Locate the cell with the specified text and output its (x, y) center coordinate. 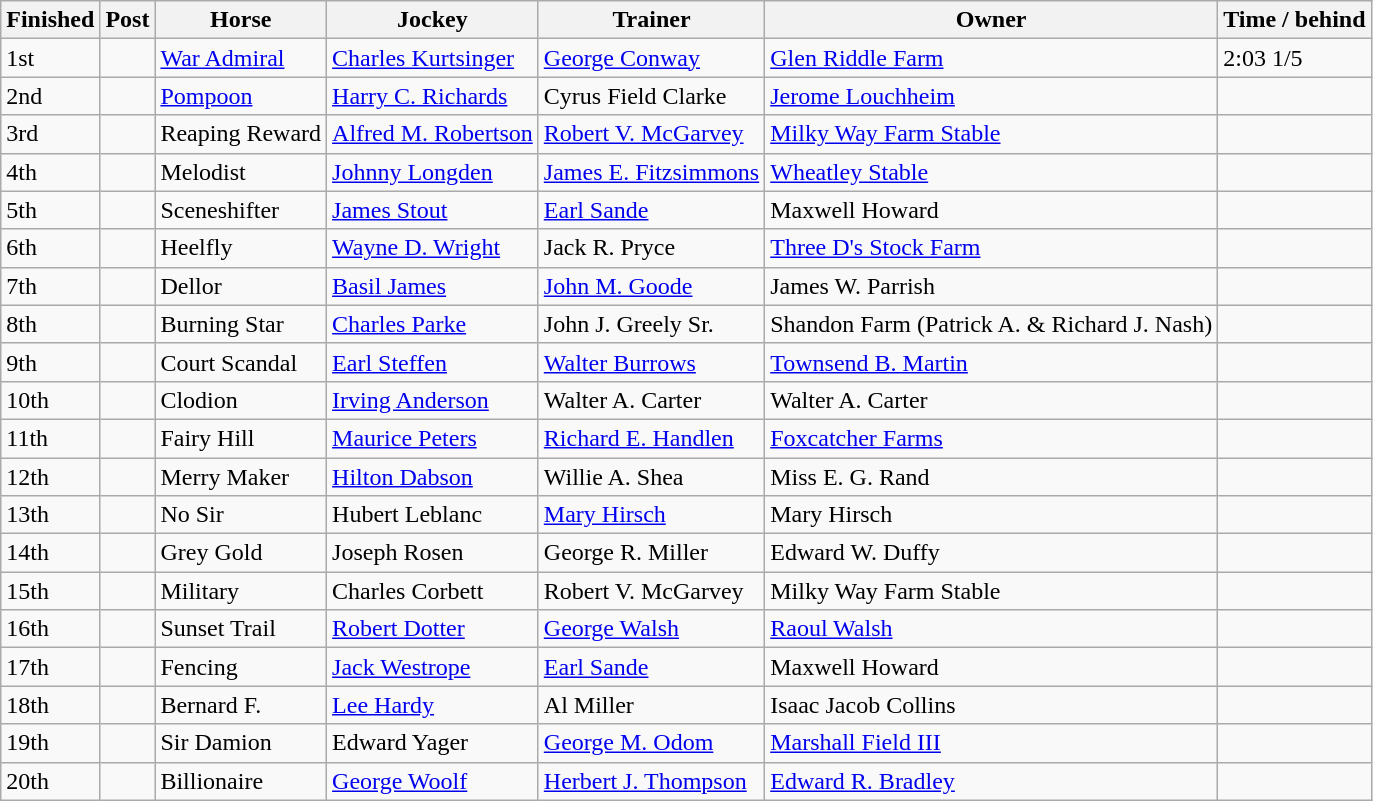
Owner (992, 20)
Joseph Rosen (433, 553)
15th (50, 591)
Three D's Stock Farm (992, 248)
Sceneshifter (241, 210)
Irving Anderson (433, 400)
Post (128, 20)
George M. Odom (651, 743)
James Stout (433, 210)
Heelfly (241, 248)
Isaac Jacob Collins (992, 705)
Grey Gold (241, 553)
Billionaire (241, 781)
Sir Damion (241, 743)
Robert Dotter (433, 629)
1st (50, 58)
4th (50, 172)
Edward Yager (433, 743)
Miss E. G. Rand (992, 477)
Basil James (433, 286)
18th (50, 705)
20th (50, 781)
Military (241, 591)
16th (50, 629)
Harry C. Richards (433, 96)
Herbert J. Thompson (651, 781)
George R. Miller (651, 553)
6th (50, 248)
Shandon Farm (Patrick A. & Richard J. Nash) (992, 324)
George Walsh (651, 629)
James W. Parrish (992, 286)
Reaping Reward (241, 134)
James E. Fitzsimmons (651, 172)
11th (50, 438)
Earl Steffen (433, 362)
Sunset Trail (241, 629)
Cyrus Field Clarke (651, 96)
Johnny Longden (433, 172)
John J. Greely Sr. (651, 324)
Clodion (241, 400)
Finished (50, 20)
George Conway (651, 58)
7th (50, 286)
12th (50, 477)
Townsend B. Martin (992, 362)
Fencing (241, 667)
14th (50, 553)
Time / behind (1294, 20)
Charles Parke (433, 324)
Trainer (651, 20)
9th (50, 362)
Edward R. Bradley (992, 781)
2:03 1/5 (1294, 58)
Al Miller (651, 705)
5th (50, 210)
17th (50, 667)
8th (50, 324)
Charles Corbett (433, 591)
Lee Hardy (433, 705)
10th (50, 400)
Richard E. Handlen (651, 438)
Horse (241, 20)
Jack Westrope (433, 667)
19th (50, 743)
13th (50, 515)
Jack R. Pryce (651, 248)
Merry Maker (241, 477)
Court Scandal (241, 362)
Wheatley Stable (992, 172)
Fairy Hill (241, 438)
Raoul Walsh (992, 629)
No Sir (241, 515)
Dellor (241, 286)
Marshall Field III (992, 743)
3rd (50, 134)
Jerome Louchheim (992, 96)
Edward W. Duffy (992, 553)
Jockey (433, 20)
War Admiral (241, 58)
Pompoon (241, 96)
Walter Burrows (651, 362)
Foxcatcher Farms (992, 438)
Wayne D. Wright (433, 248)
Willie A. Shea (651, 477)
2nd (50, 96)
Charles Kurtsinger (433, 58)
Burning Star (241, 324)
Bernard F. (241, 705)
John M. Goode (651, 286)
Hubert Leblanc (433, 515)
Melodist (241, 172)
Glen Riddle Farm (992, 58)
Hilton Dabson (433, 477)
Maurice Peters (433, 438)
George Woolf (433, 781)
Alfred M. Robertson (433, 134)
